Search for the cell housing the specified text and yield its (x, y) center coordinate. 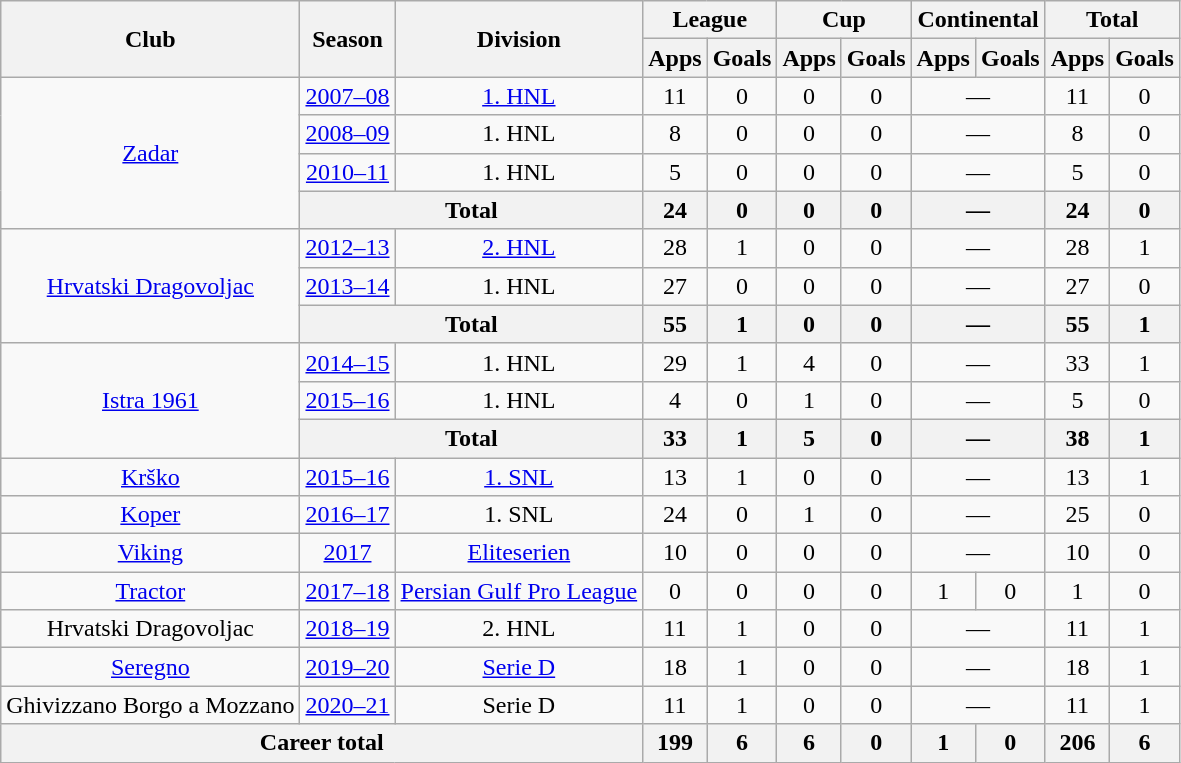
2013–14 (348, 286)
Ghivizzano Borgo a Mozzano (150, 705)
Eliteserien (519, 553)
Zadar (150, 153)
Viking (150, 553)
Seregno (150, 667)
2017–18 (348, 591)
League (710, 20)
Season (348, 39)
2017 (348, 553)
2010–11 (348, 172)
Continental (978, 20)
38 (1077, 438)
Career total (322, 743)
2018–19 (348, 629)
2007–08 (348, 96)
2016–17 (348, 515)
Club (150, 39)
2019–20 (348, 667)
2012–13 (348, 248)
Istra 1961 (150, 400)
25 (1077, 515)
Tractor (150, 591)
Koper (150, 515)
2008–09 (348, 134)
199 (675, 743)
206 (1077, 743)
29 (675, 362)
Persian Gulf Pro League (519, 591)
Division (519, 39)
Krško (150, 477)
2020–21 (348, 705)
2014–15 (348, 362)
Cup (844, 20)
